Extract the [x, y] coordinate from the center of the cell holding the provided text.  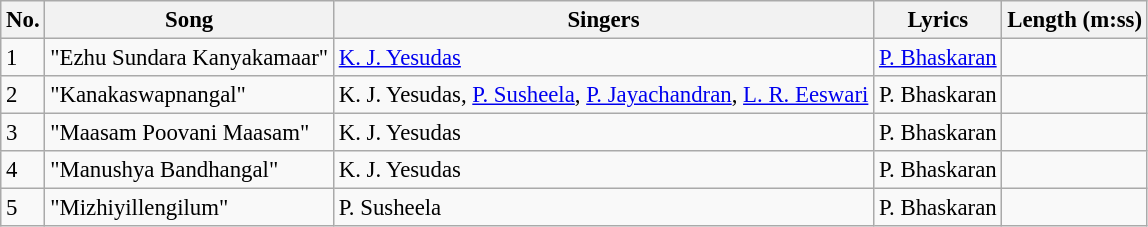
"Ezhu Sundara Kanyakamaar" [190, 58]
Length (m:ss) [1074, 20]
"Manushya Bandhangal" [190, 170]
No. [23, 20]
P. Susheela [603, 208]
"Mizhiyillengilum" [190, 208]
2 [23, 95]
Singers [603, 20]
5 [23, 208]
Lyrics [938, 20]
"Kanakaswapnangal" [190, 95]
"Maasam Poovani Maasam" [190, 133]
1 [23, 58]
3 [23, 133]
K. J. Yesudas, P. Susheela, P. Jayachandran, L. R. Eeswari [603, 95]
Song [190, 20]
4 [23, 170]
